Identify which cell holds the provided text, then report its [x, y] central coordinate. 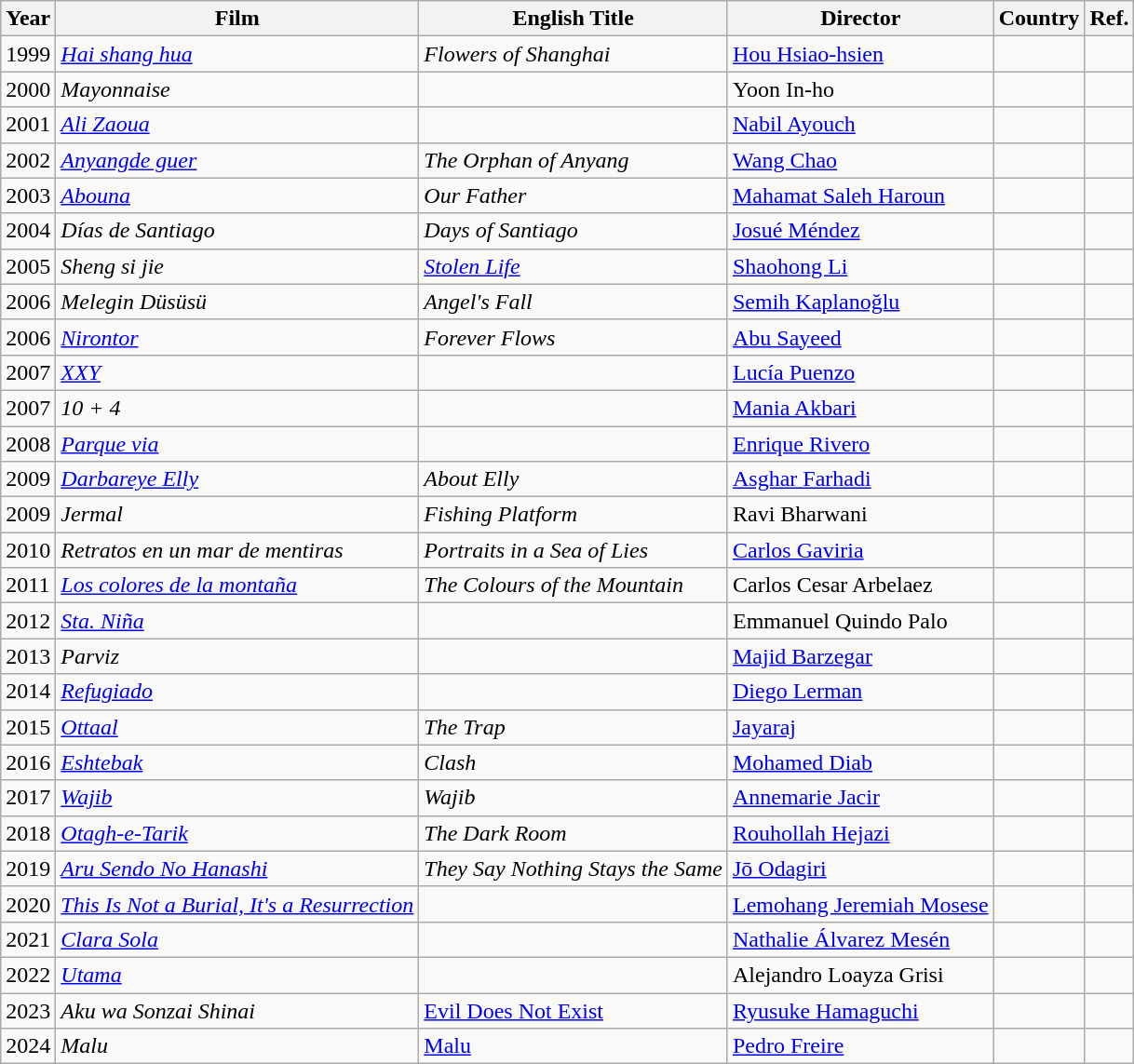
Semih Kaplanoğlu [860, 302]
Stolen Life [574, 266]
Jayaraj [860, 727]
2021 [28, 939]
Parviz [237, 656]
2016 [28, 762]
2023 [28, 1010]
XXY [237, 372]
Nabil Ayouch [860, 125]
2000 [28, 89]
Jermal [237, 515]
The Dark Room [574, 833]
Our Father [574, 195]
2010 [28, 550]
Otagh-e-Tarik [237, 833]
2012 [28, 621]
Eshtebak [237, 762]
Mohamed Diab [860, 762]
Ryusuke Hamaguchi [860, 1010]
1999 [28, 54]
2005 [28, 266]
The Colours of the Mountain [574, 586]
Days of Santiago [574, 231]
Josué Méndez [860, 231]
2022 [28, 975]
Year [28, 19]
Lemohang Jeremiah Mosese [860, 904]
They Say Nothing Stays the Same [574, 869]
Abouna [237, 195]
This Is Not a Burial, It's a Resurrection [237, 904]
About Elly [574, 479]
2018 [28, 833]
Country [1039, 19]
Portraits in a Sea of Lies [574, 550]
Director [860, 19]
Nirontor [237, 337]
Utama [237, 975]
Majid Barzegar [860, 656]
Film [237, 19]
Anyangde guer [237, 160]
Emmanuel Quindo Palo [860, 621]
Annemarie Jacir [860, 798]
10 + 4 [237, 408]
2015 [28, 727]
Hou Hsiao-hsien [860, 54]
2011 [28, 586]
Melegin Düsüsü [237, 302]
Mayonnaise [237, 89]
Pedro Freire [860, 1046]
Hai shang hua [237, 54]
Los colores de la montaña [237, 586]
The Orphan of Anyang [574, 160]
Jō Odagiri [860, 869]
Sheng si jie [237, 266]
English Title [574, 19]
2020 [28, 904]
Shaohong Li [860, 266]
Nathalie Álvarez Mesén [860, 939]
Enrique Rivero [860, 444]
Carlos Cesar Arbelaez [860, 586]
2024 [28, 1046]
Refugiado [237, 692]
Alejandro Loayza Grisi [860, 975]
Flowers of Shanghai [574, 54]
Angel's Fall [574, 302]
Asghar Farhadi [860, 479]
2001 [28, 125]
Ali Zaoua [237, 125]
2002 [28, 160]
Diego Lerman [860, 692]
Mahamat Saleh Haroun [860, 195]
Aku wa Sonzai Shinai [237, 1010]
Sta. Niña [237, 621]
2019 [28, 869]
2014 [28, 692]
Clash [574, 762]
Ottaal [237, 727]
Ref. [1110, 19]
Rouhollah Hejazi [860, 833]
2003 [28, 195]
Fishing Platform [574, 515]
Forever Flows [574, 337]
Evil Does Not Exist [574, 1010]
Yoon In-ho [860, 89]
Mania Akbari [860, 408]
Ravi Bharwani [860, 515]
Parque via [237, 444]
Clara Sola [237, 939]
Darbareye Elly [237, 479]
Aru Sendo No Hanashi [237, 869]
2008 [28, 444]
Días de Santiago [237, 231]
Lucía Puenzo [860, 372]
Carlos Gaviria [860, 550]
Retratos en un mar de mentiras [237, 550]
2017 [28, 798]
The Trap [574, 727]
Wang Chao [860, 160]
Abu Sayeed [860, 337]
2004 [28, 231]
2013 [28, 656]
